From the cell containing the given text, extract its center point as [X, Y] coordinate. 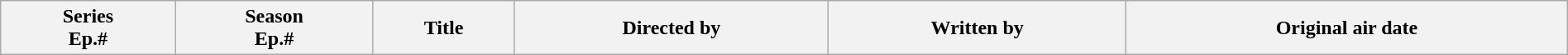
SeriesEp.# [88, 28]
Directed by [672, 28]
Original air date [1347, 28]
Written by [978, 28]
SeasonEp.# [275, 28]
Title [443, 28]
